Detect which cell encompasses the target text, then output its [x, y] center coordinate. 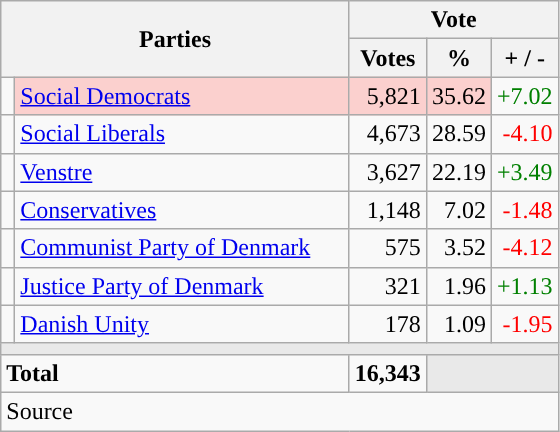
3.52 [458, 248]
5,821 [388, 96]
Venstre [182, 172]
7.02 [458, 210]
-4.12 [524, 248]
16,343 [388, 373]
22.19 [458, 172]
178 [388, 324]
Conservatives [182, 210]
1.09 [458, 324]
28.59 [458, 134]
35.62 [458, 96]
+ / - [524, 58]
+3.49 [524, 172]
Vote [454, 20]
Total [176, 373]
+7.02 [524, 96]
321 [388, 286]
% [458, 58]
+1.13 [524, 286]
Justice Party of Denmark [182, 286]
1,148 [388, 210]
575 [388, 248]
Parties [176, 39]
Votes [388, 58]
1.96 [458, 286]
4,673 [388, 134]
Social Liberals [182, 134]
Danish Unity [182, 324]
Communist Party of Denmark [182, 248]
3,627 [388, 172]
Social Democrats [182, 96]
Source [280, 411]
-1.95 [524, 324]
-4.10 [524, 134]
-1.48 [524, 210]
